Scan for the cell matching the given text and deliver its [X, Y] coordinate at center. 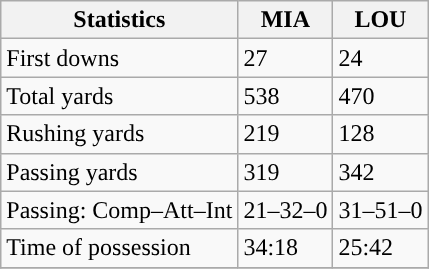
470 [380, 96]
LOU [380, 20]
342 [380, 172]
538 [286, 96]
24 [380, 58]
31–51–0 [380, 210]
34:18 [286, 248]
27 [286, 58]
First downs [120, 58]
25:42 [380, 248]
Statistics [120, 20]
219 [286, 134]
21–32–0 [286, 210]
128 [380, 134]
Rushing yards [120, 134]
319 [286, 172]
Passing: Comp–Att–Int [120, 210]
Passing yards [120, 172]
Time of possession [120, 248]
MIA [286, 20]
Total yards [120, 96]
